Find where the given text appears and provide that cell's center as [x, y] coordinate. 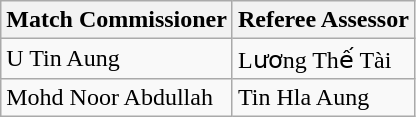
Tin Hla Aung [323, 97]
Match Commissioner [117, 20]
Lương Thế Tài [323, 59]
Referee Assessor [323, 20]
U Tin Aung [117, 59]
Mohd Noor Abdullah [117, 97]
